Identify which cell holds the provided text, then report its (X, Y) central coordinate. 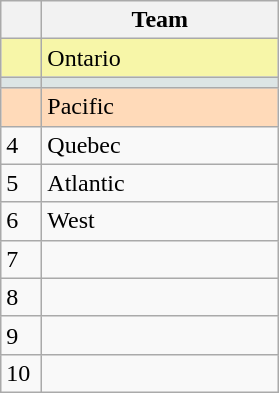
Quebec (160, 145)
5 (22, 183)
4 (22, 145)
7 (22, 259)
Pacific (160, 107)
6 (22, 221)
Ontario (160, 58)
8 (22, 297)
Atlantic (160, 183)
10 (22, 373)
Team (160, 20)
9 (22, 335)
West (160, 221)
